For the text-containing cell, return its midpoint in (X, Y) coordinate format. 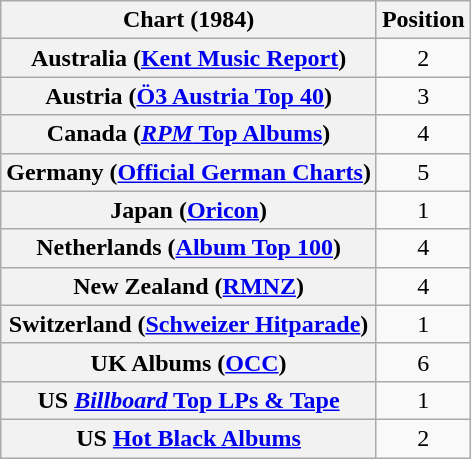
3 (423, 96)
Switzerland (Schweizer Hitparade) (189, 324)
US Hot Black Albums (189, 438)
Netherlands (Album Top 100) (189, 248)
Chart (1984) (189, 20)
Austria (Ö3 Austria Top 40) (189, 96)
6 (423, 362)
New Zealand (RMNZ) (189, 286)
Japan (Oricon) (189, 210)
Australia (Kent Music Report) (189, 58)
5 (423, 172)
US Billboard Top LPs & Tape (189, 400)
Position (423, 20)
Germany (Official German Charts) (189, 172)
UK Albums (OCC) (189, 362)
Canada (RPM Top Albums) (189, 134)
